Pinpoint the cell where the given text exists, returning its (x, y) midpoint coordinate. 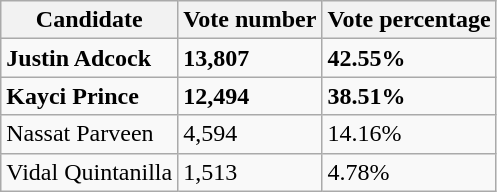
38.51% (409, 96)
14.16% (409, 134)
Vote percentage (409, 20)
4.78% (409, 172)
Candidate (90, 20)
13,807 (250, 58)
Vote number (250, 20)
4,594 (250, 134)
Justin Adcock (90, 58)
Kayci Prince (90, 96)
Nassat Parveen (90, 134)
1,513 (250, 172)
Vidal Quintanilla (90, 172)
12,494 (250, 96)
42.55% (409, 58)
